From the cell containing the given text, extract its center point as (X, Y) coordinate. 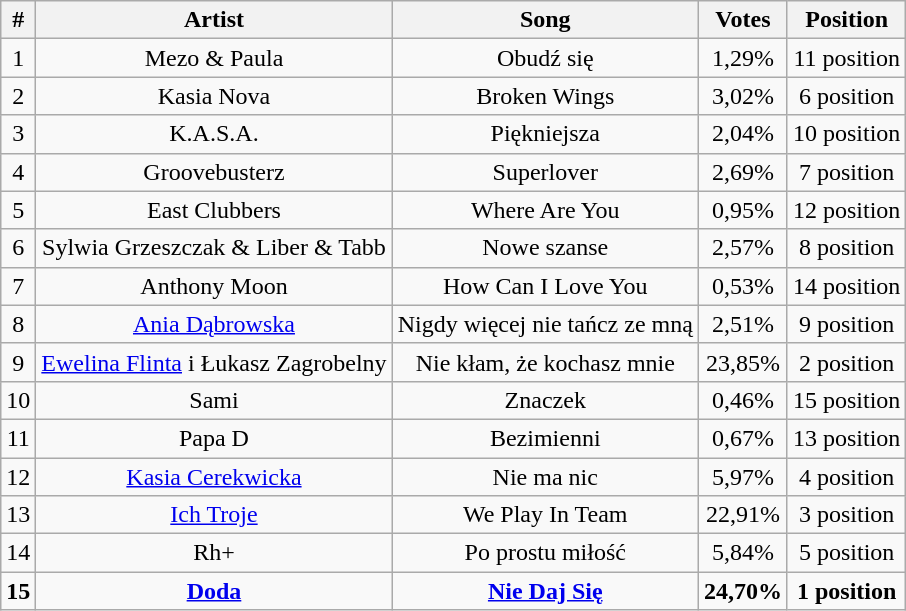
3 position (846, 515)
13 position (846, 438)
Piękniejsza (545, 134)
22,91% (742, 515)
Mezo & Paula (214, 58)
Nie ma nic (545, 477)
Kasia Cerekwicka (214, 477)
2 (18, 96)
0,95% (742, 210)
1 position (846, 591)
Song (545, 20)
5,84% (742, 553)
Kasia Nova (214, 96)
5 position (846, 553)
2,69% (742, 172)
6 (18, 248)
Sylwia Grzeszczak & Liber & Tabb (214, 248)
15 position (846, 400)
10 position (846, 134)
K.A.S.A. (214, 134)
How Can I Love You (545, 286)
Nie kłam, że kochasz mnie (545, 362)
4 (18, 172)
1 (18, 58)
Rh+ (214, 553)
8 (18, 324)
14 (18, 553)
8 position (846, 248)
1,29% (742, 58)
0,46% (742, 400)
6 position (846, 96)
11 position (846, 58)
Ich Troje (214, 515)
# (18, 20)
7 position (846, 172)
0,67% (742, 438)
24,70% (742, 591)
Nie Daj Się (545, 591)
Nowe szanse (545, 248)
We Play In Team (545, 515)
2,51% (742, 324)
Obudź się (545, 58)
23,85% (742, 362)
9 position (846, 324)
10 (18, 400)
3,02% (742, 96)
Po prostu miłość (545, 553)
Papa D (214, 438)
Artist (214, 20)
Anthony Moon (214, 286)
Znaczek (545, 400)
5 (18, 210)
Sami (214, 400)
0,53% (742, 286)
Bezimienni (545, 438)
12 position (846, 210)
12 (18, 477)
4 position (846, 477)
Position (846, 20)
Superlover (545, 172)
Groovebusterz (214, 172)
2,04% (742, 134)
14 position (846, 286)
Votes (742, 20)
11 (18, 438)
13 (18, 515)
East Clubbers (214, 210)
2,57% (742, 248)
7 (18, 286)
Nigdy więcej nie tańcz ze mną (545, 324)
15 (18, 591)
Where Are You (545, 210)
Ewelina Flinta i Łukasz Zagrobelny (214, 362)
Broken Wings (545, 96)
9 (18, 362)
5,97% (742, 477)
Doda (214, 591)
Ania Dąbrowska (214, 324)
3 (18, 134)
2 position (846, 362)
